Provide the [x, y] coordinate of the cell's center where the given text is located.  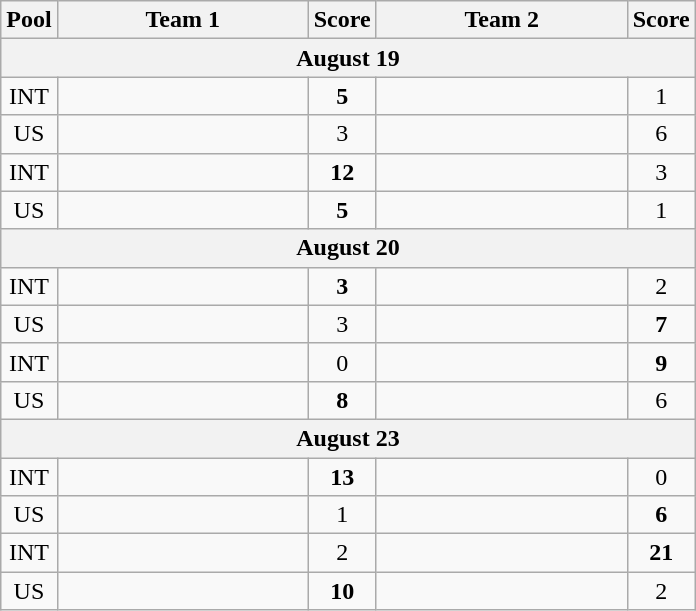
Pool [29, 20]
10 [342, 591]
Team 2 [502, 20]
9 [661, 362]
August 20 [348, 248]
13 [342, 477]
7 [661, 324]
21 [661, 553]
12 [342, 172]
Team 1 [182, 20]
August 19 [348, 58]
August 23 [348, 438]
8 [342, 400]
